Pinpoint the cell where the given text exists, returning its [x, y] midpoint coordinate. 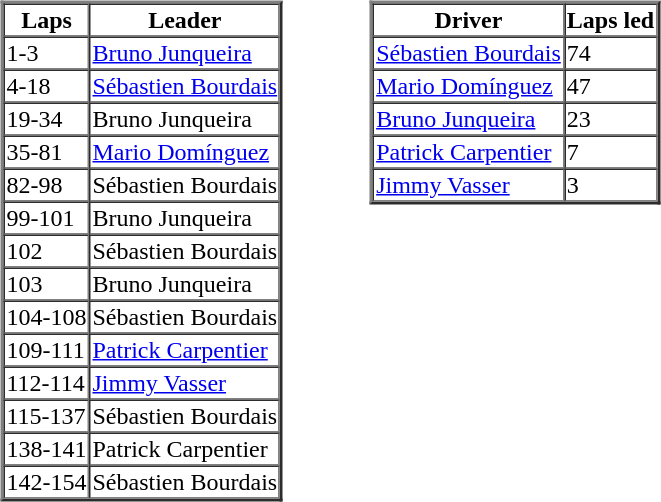
74 [610, 52]
3 [610, 184]
112-114 [47, 382]
99-101 [47, 218]
142-154 [47, 482]
Laps led [610, 20]
4-18 [47, 86]
138-141 [47, 448]
102 [47, 250]
82-98 [47, 184]
109-111 [47, 350]
104-108 [47, 316]
23 [610, 118]
7 [610, 152]
Laps [47, 20]
Driver [468, 20]
Leader [184, 20]
103 [47, 284]
47 [610, 86]
19-34 [47, 118]
1-3 [47, 52]
115-137 [47, 416]
35-81 [47, 152]
